Output the (X, Y) coordinate of the center of the cell containing the given text.  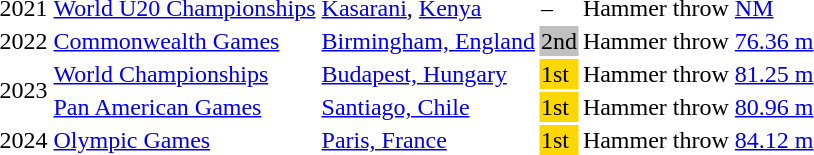
Olympic Games (184, 140)
Paris, France (428, 140)
Birmingham, England (428, 41)
Budapest, Hungary (428, 74)
Pan American Games (184, 107)
Commonwealth Games (184, 41)
World Championships (184, 74)
2nd (558, 41)
Santiago, Chile (428, 107)
